Detect which cell encompasses the target text, then output its (X, Y) center coordinate. 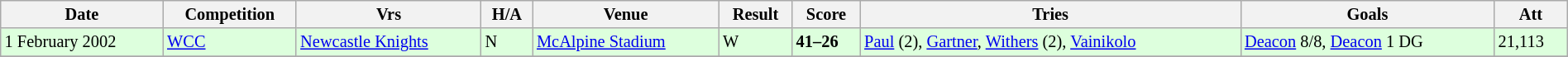
H/A (507, 14)
W (756, 42)
1 February 2002 (82, 42)
Competition (230, 14)
Goals (1368, 14)
Result (756, 14)
Newcastle Knights (389, 42)
41–26 (826, 42)
Deacon 8/8, Deacon 1 DG (1368, 42)
Date (82, 14)
Att (1532, 14)
Tries (1050, 14)
N (507, 42)
Venue (625, 14)
21,113 (1532, 42)
McAlpine Stadium (625, 42)
Paul (2), Gartner, Withers (2), Vainikolo (1050, 42)
Score (826, 14)
Vrs (389, 14)
WCC (230, 42)
